Output the [x, y] coordinate of the center of the cell containing the given text.  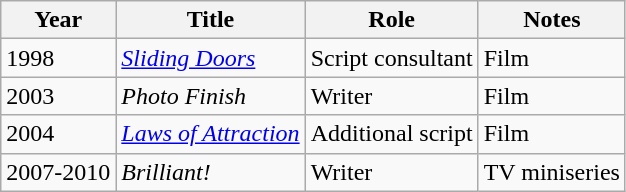
Script consultant [392, 58]
2004 [58, 134]
Title [210, 20]
Additional script [392, 134]
1998 [58, 58]
Role [392, 20]
TV miniseries [552, 172]
2003 [58, 96]
Year [58, 20]
Laws of Attraction [210, 134]
Brilliant! [210, 172]
Sliding Doors [210, 58]
Photo Finish [210, 96]
2007-2010 [58, 172]
Notes [552, 20]
